Find where the given text appears and provide that cell's center as [X, Y] coordinate. 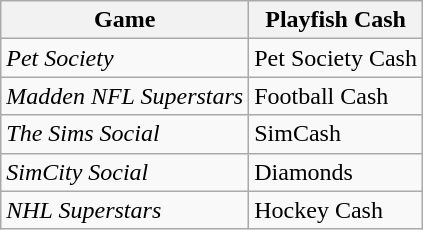
Madden NFL Superstars [125, 96]
Hockey Cash [336, 210]
Playfish Cash [336, 20]
Football Cash [336, 96]
Game [125, 20]
Pet Society [125, 58]
SimCity Social [125, 172]
Diamonds [336, 172]
NHL Superstars [125, 210]
SimCash [336, 134]
Pet Society Cash [336, 58]
The Sims Social [125, 134]
